Return [x, y] of the center of cell containing provided text 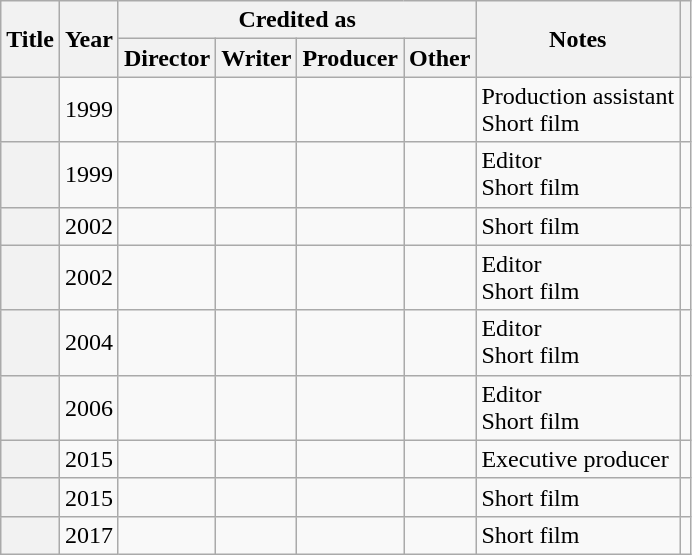
2017 [88, 535]
Title [30, 39]
2004 [88, 342]
Notes [578, 39]
Production assistantShort film [578, 110]
Writer [256, 58]
Year [88, 39]
Other [440, 58]
Director [166, 58]
2006 [88, 408]
Credited as [296, 20]
Producer [350, 58]
Executive producer [578, 459]
